Pinpoint the cell where the given text exists, returning its [X, Y] midpoint coordinate. 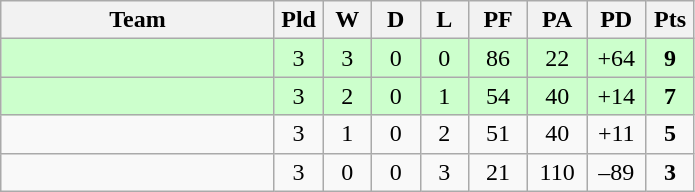
5 [670, 134]
22 [558, 58]
–89 [616, 172]
+14 [616, 96]
86 [498, 58]
W [348, 20]
PD [616, 20]
PA [558, 20]
Team [138, 20]
7 [670, 96]
PF [498, 20]
54 [498, 96]
110 [558, 172]
Pld [298, 20]
9 [670, 58]
21 [498, 172]
+11 [616, 134]
D [396, 20]
L [444, 20]
+64 [616, 58]
Pts [670, 20]
51 [498, 134]
